Find where the given text appears and provide that cell's center as [x, y] coordinate. 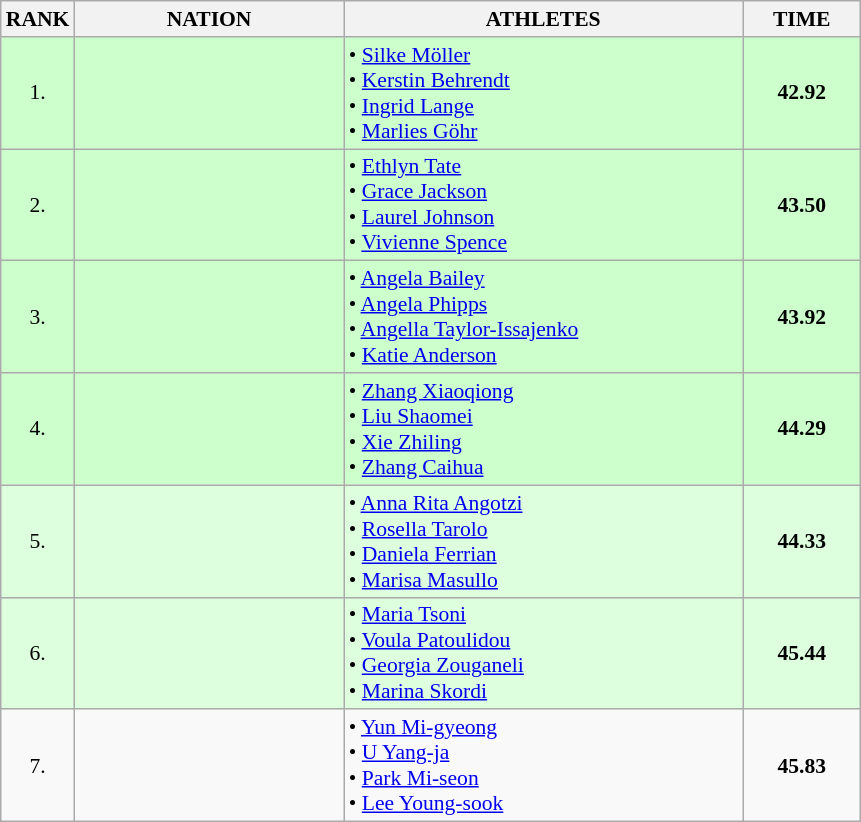
• Angela Bailey• Angela Phipps• Angella Taylor-Issajenko• Katie Anderson [544, 317]
45.44 [802, 653]
RANK [38, 19]
43.50 [802, 205]
3. [38, 317]
• Yun Mi-gyeong• U Yang-ja• Park Mi-seon• Lee Young-sook [544, 766]
• Silke Möller• Kerstin Behrendt• Ingrid Lange• Marlies Göhr [544, 93]
• Ethlyn Tate• Grace Jackson• Laurel Johnson• Vivienne Spence [544, 205]
44.33 [802, 541]
• Maria Tsoni• Voula Patoulidou• Georgia Zouganeli• Marina Skordi [544, 653]
4. [38, 429]
45.83 [802, 766]
42.92 [802, 93]
• Zhang Xiaoqiong• Liu Shaomei• Xie Zhiling• Zhang Caihua [544, 429]
43.92 [802, 317]
7. [38, 766]
5. [38, 541]
NATION [208, 19]
6. [38, 653]
• Anna Rita Angotzi• Rosella Tarolo• Daniela Ferrian• Marisa Masullo [544, 541]
44.29 [802, 429]
1. [38, 93]
TIME [802, 19]
2. [38, 205]
ATHLETES [544, 19]
